Search for the cell housing the specified text and yield its [X, Y] center coordinate. 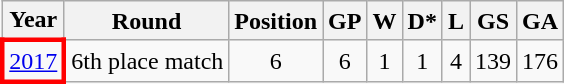
176 [540, 60]
4 [456, 60]
L [456, 21]
6th place match [146, 60]
Round [146, 21]
Position [276, 21]
Year [33, 21]
D* [422, 21]
GP [345, 21]
GA [540, 21]
W [384, 21]
2017 [33, 60]
139 [494, 60]
GS [494, 21]
